Extract the (x, y) coordinate from the center of the cell holding the provided text.  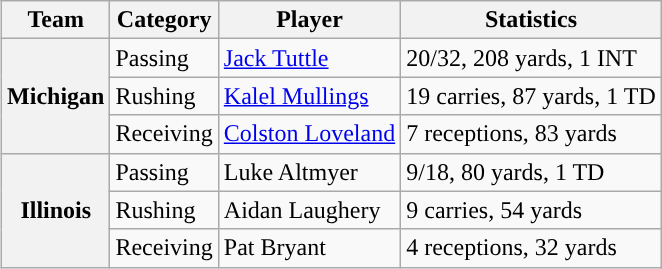
Category (164, 20)
9/18, 80 yards, 1 TD (532, 172)
7 receptions, 83 yards (532, 134)
Statistics (532, 20)
Jack Tuttle (309, 58)
Aidan Laughery (309, 210)
Kalel Mullings (309, 96)
Pat Bryant (309, 248)
20/32, 208 yards, 1 INT (532, 58)
4 receptions, 32 yards (532, 248)
Team (56, 20)
Luke Altmyer (309, 172)
19 carries, 87 yards, 1 TD (532, 96)
9 carries, 54 yards (532, 210)
Illinois (56, 210)
Player (309, 20)
Colston Loveland (309, 134)
Michigan (56, 96)
